Search for the cell housing the specified text and yield its (x, y) center coordinate. 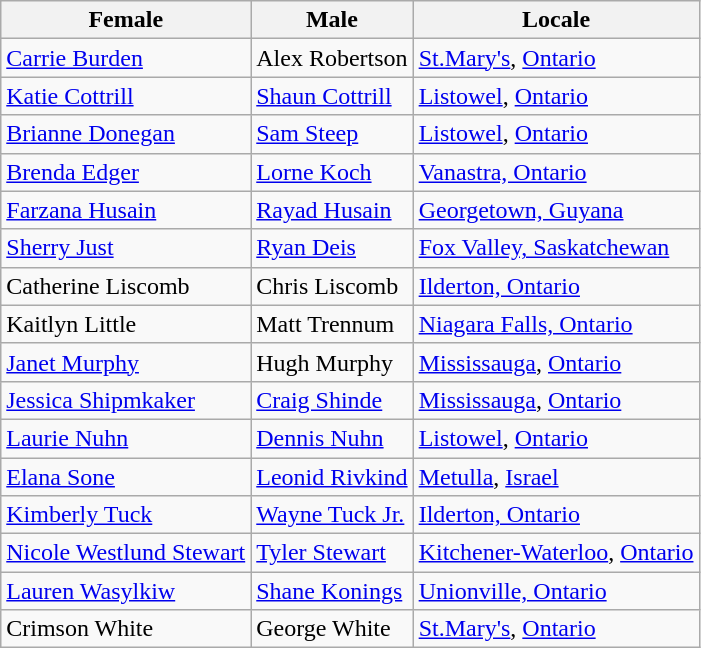
Brenda Edger (126, 172)
Katie Cottrill (126, 96)
Wayne Tuck Jr. (332, 515)
Alex Robertson (332, 58)
Carrie Burden (126, 58)
Brianne Donegan (126, 134)
Kimberly Tuck (126, 515)
Tyler Stewart (332, 553)
Craig Shinde (332, 400)
Lauren Wasylkiw (126, 591)
Niagara Falls, Ontario (556, 324)
Chris Liscomb (332, 286)
Kitchener-Waterloo, Ontario (556, 553)
Elana Sone (126, 477)
Matt Trennum (332, 324)
Unionville, Ontario (556, 591)
Jessica Shipmkaker (126, 400)
Male (332, 20)
Janet Murphy (126, 362)
Farzana Husain (126, 210)
Georgetown, Guyana (556, 210)
Catherine Liscomb (126, 286)
Locale (556, 20)
Sherry Just (126, 248)
Shane Konings (332, 591)
Nicole Westlund Stewart (126, 553)
Laurie Nuhn (126, 438)
Vanastra, Ontario (556, 172)
Ryan Deis (332, 248)
Lorne Koch (332, 172)
Hugh Murphy (332, 362)
Dennis Nuhn (332, 438)
George White (332, 629)
Female (126, 20)
Sam Steep (332, 134)
Shaun Cottrill (332, 96)
Leonid Rivkind (332, 477)
Metulla, Israel (556, 477)
Fox Valley, Saskatchewan (556, 248)
Kaitlyn Little (126, 324)
Crimson White (126, 629)
Rayad Husain (332, 210)
